Identify which cell holds the provided text, then report its (X, Y) central coordinate. 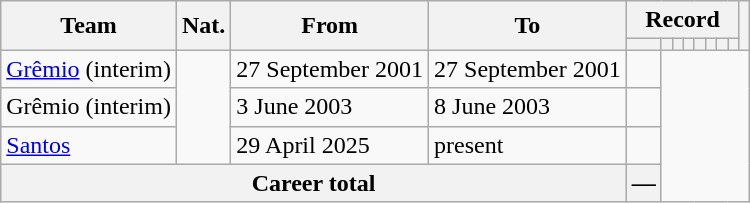
Team (89, 26)
Record (682, 20)
Nat. (203, 26)
3 June 2003 (330, 107)
Santos (89, 145)
29 April 2025 (330, 145)
From (330, 26)
present (528, 145)
8 June 2003 (528, 107)
Career total (314, 183)
To (528, 26)
— (644, 183)
